Identify which cell holds the provided text, then report its (x, y) central coordinate. 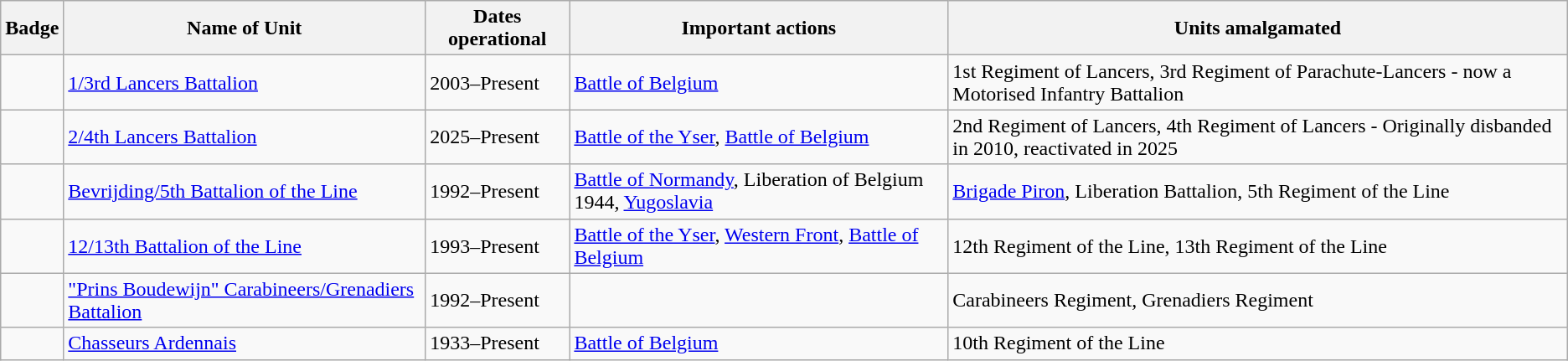
Chasseurs Ardennais (245, 343)
2025–Present (498, 137)
Important actions (759, 28)
"Prins Boudewijn" Carabineers/Grenadiers Battalion (245, 300)
2003–Present (498, 82)
1/3rd Lancers Battalion (245, 82)
Battle of the Yser, Battle of Belgium (759, 137)
Battle of the Yser, Western Front, Battle of Belgium (759, 246)
Units amalgamated (1258, 28)
Battle of Normandy, Liberation of Belgium 1944, Yugoslavia (759, 191)
12th Regiment of the Line, 13th Regiment of the Line (1258, 246)
1993–Present (498, 246)
Badge (32, 28)
1st Regiment of Lancers, 3rd Regiment of Parachute-Lancers - now a Motorised Infantry Battalion (1258, 82)
1933–Present (498, 343)
Brigade Piron, Liberation Battalion, 5th Regiment of the Line (1258, 191)
2/4th Lancers Battalion (245, 137)
Dates operational (498, 28)
10th Regiment of the Line (1258, 343)
Carabineers Regiment, Grenadiers Regiment (1258, 300)
Bevrijding/5th Battalion of the Line (245, 191)
12/13th Battalion of the Line (245, 246)
2nd Regiment of Lancers, 4th Regiment of Lancers - Originally disbanded in 2010, reactivated in 2025 (1258, 137)
Name of Unit (245, 28)
